Output the [x, y] coordinate of the center of the cell containing the given text.  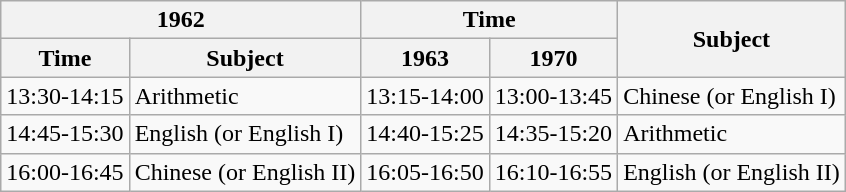
16:10-16:55 [553, 172]
13:30-14:15 [65, 96]
14:40-15:25 [425, 134]
13:15-14:00 [425, 96]
16:00-16:45 [65, 172]
13:00-13:45 [553, 96]
1963 [425, 58]
16:05-16:50 [425, 172]
English (or English I) [245, 134]
14:45-15:30 [65, 134]
Chinese (or English II) [245, 172]
Chinese (or English I) [732, 96]
1962 [181, 20]
1970 [553, 58]
English (or English II) [732, 172]
14:35-15:20 [553, 134]
